Capture the cell that displays the provided text and extract its [x, y] central coordinate. 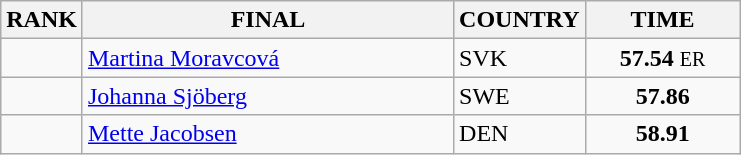
RANK [42, 20]
SVK [520, 58]
TIME [662, 20]
58.91 [662, 134]
57.86 [662, 96]
Johanna Sjöberg [268, 96]
COUNTRY [520, 20]
Mette Jacobsen [268, 134]
DEN [520, 134]
FINAL [268, 20]
Martina Moravcová [268, 58]
57.54 ER [662, 58]
SWE [520, 96]
